Find where the given text appears and provide that cell's center as (X, Y) coordinate. 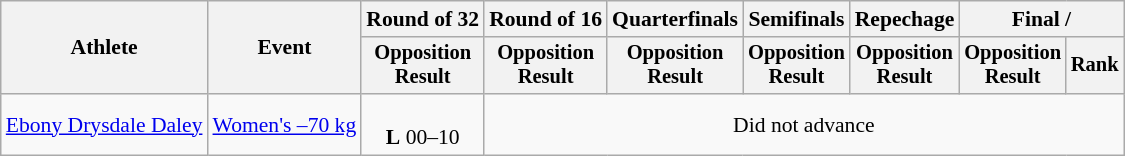
Round of 32 (422, 19)
Round of 16 (546, 19)
Ebony Drysdale Daley (104, 124)
Women's –70 kg (284, 124)
Rank (1095, 66)
L 00–10 (422, 124)
Repechage (905, 19)
Final / (1041, 19)
Quarterfinals (675, 19)
Event (284, 48)
Did not advance (804, 124)
Athlete (104, 48)
Semifinals (796, 19)
